For the text-containing cell, return its midpoint in [x, y] coordinate format. 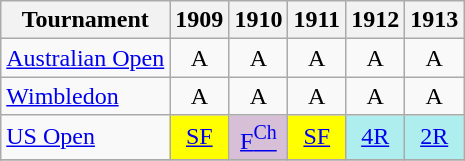
Australian Open [86, 58]
1909 [200, 20]
1913 [434, 20]
1910 [258, 20]
1911 [317, 20]
1912 [376, 20]
Wimbledon [86, 96]
2R [434, 138]
FCh [258, 138]
4R [376, 138]
Tournament [86, 20]
US Open [86, 138]
